Search for the cell housing the specified text and yield its (x, y) center coordinate. 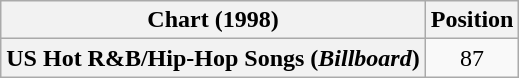
87 (472, 58)
US Hot R&B/Hip-Hop Songs (Billboard) (213, 58)
Chart (1998) (213, 20)
Position (472, 20)
